Capture the cell that displays the provided text and extract its [x, y] central coordinate. 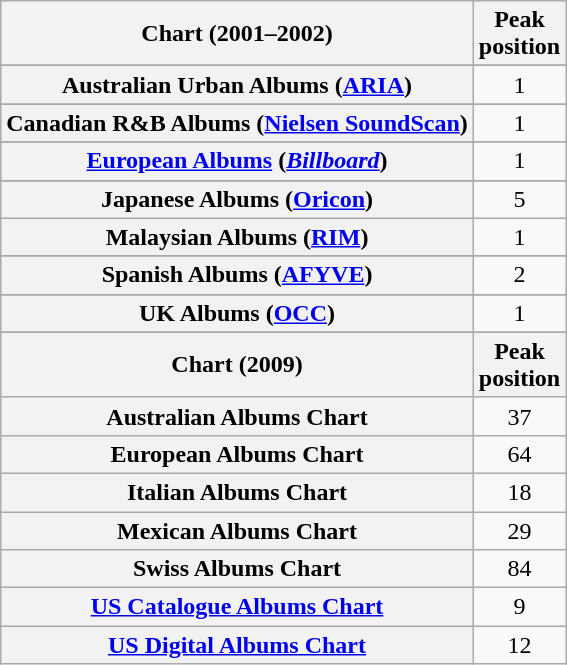
84 [519, 569]
29 [519, 531]
18 [519, 492]
2 [519, 275]
Malaysian Albums (RIM) [238, 237]
Canadian R&B Albums (Nielsen SoundScan) [238, 123]
37 [519, 416]
European Albums (Billboard) [238, 161]
Japanese Albums (Oricon) [238, 199]
9 [519, 607]
UK Albums (OCC) [238, 313]
Mexican Albums Chart [238, 531]
12 [519, 645]
Australian Albums Chart [238, 416]
5 [519, 199]
European Albums Chart [238, 454]
Chart (2009) [238, 364]
US Digital Albums Chart [238, 645]
64 [519, 454]
Swiss Albums Chart [238, 569]
Spanish Albums (AFYVE) [238, 275]
Australian Urban Albums (ARIA) [238, 85]
US Catalogue Albums Chart [238, 607]
Italian Albums Chart [238, 492]
Chart (2001–2002) [238, 34]
